Determine the [X, Y] coordinate at the center of the cell enclosing the given text.  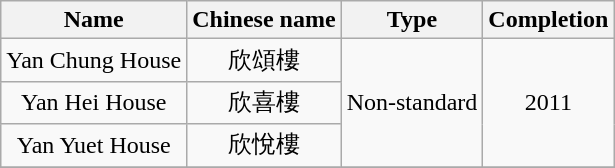
欣悅樓 [264, 146]
Yan Chung House [94, 60]
欣頌樓 [264, 60]
2011 [548, 103]
Type [412, 20]
Completion [548, 20]
Name [94, 20]
Yan Yuet House [94, 146]
欣喜樓 [264, 102]
Chinese name [264, 20]
Non-standard [412, 103]
Yan Hei House [94, 102]
